Determine the [x, y] coordinate at the center of the cell enclosing the given text.  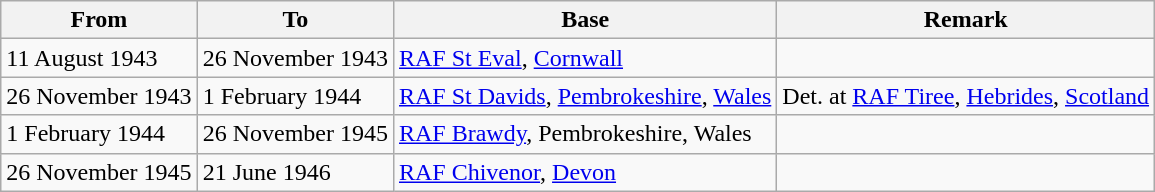
21 June 1946 [295, 172]
RAF Chivenor, Devon [584, 172]
Remark [966, 20]
RAF St Davids, Pembrokeshire, Wales [584, 96]
From [99, 20]
To [295, 20]
Base [584, 20]
11 August 1943 [99, 58]
Det. at RAF Tiree, Hebrides, Scotland [966, 96]
RAF Brawdy, Pembrokeshire, Wales [584, 134]
RAF St Eval, Cornwall [584, 58]
